Return [x, y] of the center of cell containing provided text 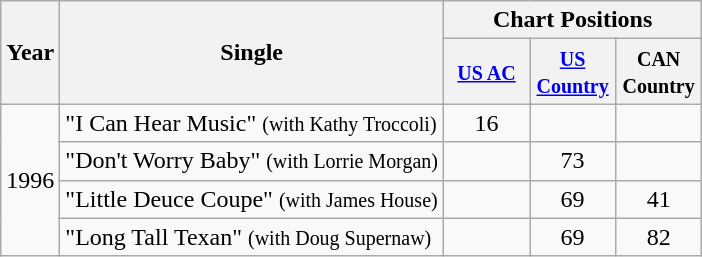
73 [573, 161]
US Country [573, 72]
"Little Deuce Coupe" (with James House) [252, 199]
1996 [30, 180]
"Long Tall Texan" (with Doug Supernaw) [252, 237]
82 [659, 237]
16 [486, 123]
Chart Positions [572, 20]
41 [659, 199]
Single [252, 52]
US AC [486, 72]
CAN Country [659, 72]
"Don't Worry Baby" (with Lorrie Morgan) [252, 161]
"I Can Hear Music" (with Kathy Troccoli) [252, 123]
Year [30, 52]
